From the cell containing the given text, extract its center point as (x, y) coordinate. 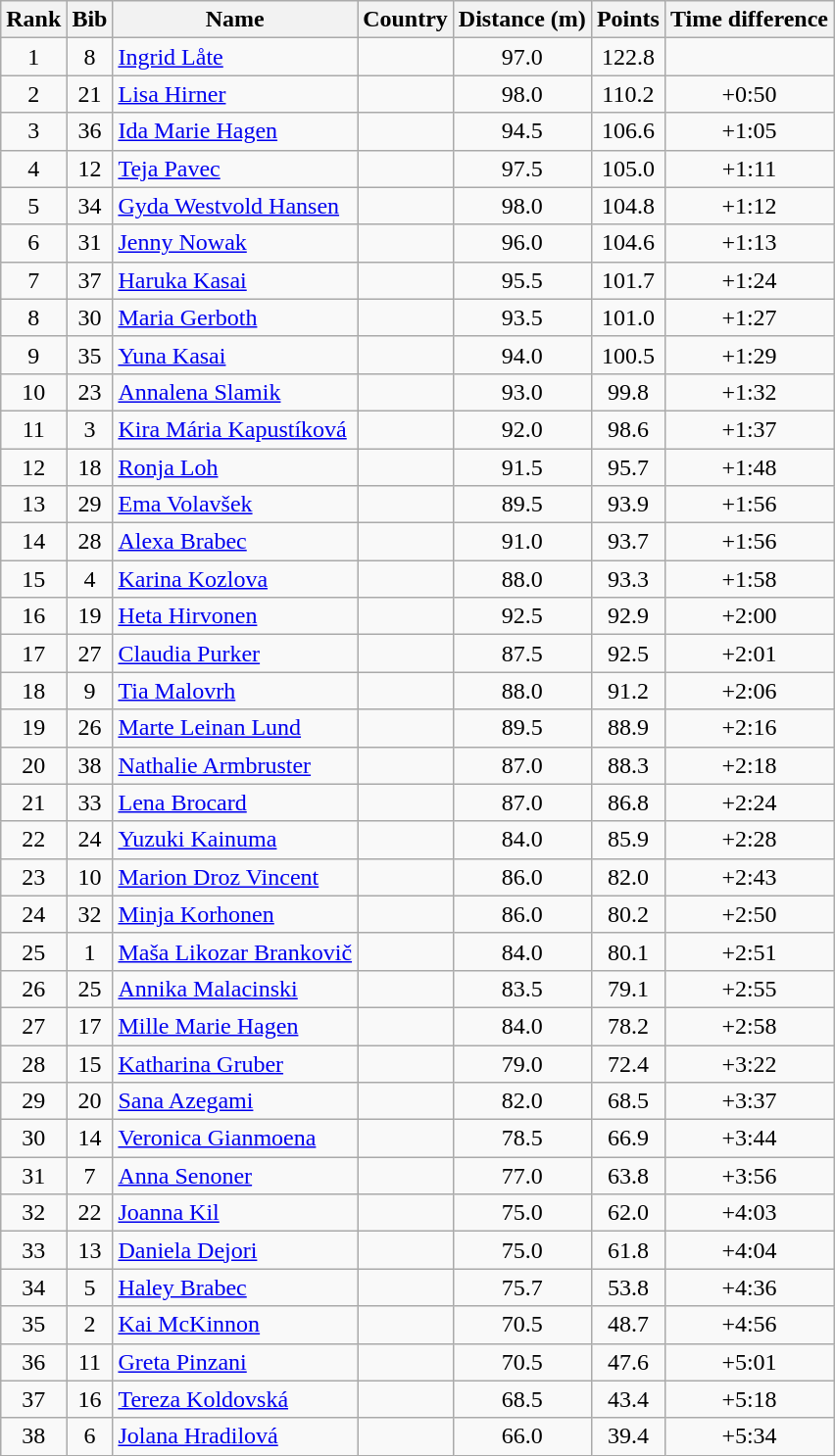
+3:44 (749, 1139)
92.0 (521, 429)
Ingrid Låte (235, 57)
93.9 (627, 505)
91.5 (521, 467)
72.4 (627, 1063)
75.7 (521, 1287)
77.0 (521, 1176)
+3:22 (749, 1063)
+2:43 (749, 877)
+1:37 (749, 429)
Marte Leinan Lund (235, 728)
Haruka Kasai (235, 280)
+2:55 (749, 989)
Annika Malacinski (235, 989)
48.7 (627, 1325)
Karina Kozlova (235, 579)
+0:50 (749, 94)
Minja Korhonen (235, 914)
Name (235, 20)
+1:12 (749, 206)
88.3 (627, 765)
97.0 (521, 57)
61.8 (627, 1250)
Yuzuki Kainuma (235, 840)
Yuna Kasai (235, 355)
104.8 (627, 206)
+2:06 (749, 691)
+4:03 (749, 1213)
43.4 (627, 1399)
+1:48 (749, 467)
87.5 (521, 654)
+1:05 (749, 131)
94.5 (521, 131)
Jenny Nowak (235, 243)
Haley Brabec (235, 1287)
Time difference (749, 20)
Country (406, 20)
92.9 (627, 616)
Teja Pavec (235, 169)
93.0 (521, 392)
+5:01 (749, 1362)
53.8 (627, 1287)
91.2 (627, 691)
97.5 (521, 169)
+2:16 (749, 728)
86.8 (627, 802)
Ida Marie Hagen (235, 131)
106.6 (627, 131)
Sana Azegami (235, 1101)
88.9 (627, 728)
Claudia Purker (235, 654)
+1:58 (749, 579)
Katharina Gruber (235, 1063)
Joanna Kil (235, 1213)
100.5 (627, 355)
101.7 (627, 280)
80.2 (627, 914)
99.8 (627, 392)
+4:04 (749, 1250)
+2:01 (749, 654)
62.0 (627, 1213)
+2:18 (749, 765)
+3:37 (749, 1101)
Maria Gerboth (235, 317)
91.0 (521, 542)
101.0 (627, 317)
+3:56 (749, 1176)
96.0 (521, 243)
Lisa Hirner (235, 94)
+4:56 (749, 1325)
Heta Hirvonen (235, 616)
122.8 (627, 57)
+1:27 (749, 317)
Tia Malovrh (235, 691)
+2:28 (749, 840)
Annalena Slamik (235, 392)
Maša Likozar Brankovič (235, 951)
Alexa Brabec (235, 542)
63.8 (627, 1176)
Greta Pinzani (235, 1362)
Mille Marie Hagen (235, 1026)
104.6 (627, 243)
+5:18 (749, 1399)
+1:11 (749, 169)
85.9 (627, 840)
Tereza Koldovská (235, 1399)
93.5 (521, 317)
+2:50 (749, 914)
+1:13 (749, 243)
Marion Droz Vincent (235, 877)
+2:58 (749, 1026)
Jolana Hradilová (235, 1436)
+1:32 (749, 392)
+2:00 (749, 616)
Kira Mária Kapustíková (235, 429)
93.3 (627, 579)
47.6 (627, 1362)
Points (627, 20)
95.7 (627, 467)
94.0 (521, 355)
+5:34 (749, 1436)
Daniela Dejori (235, 1250)
Gyda Westvold Hansen (235, 206)
+2:24 (749, 802)
95.5 (521, 280)
79.0 (521, 1063)
+1:29 (749, 355)
Ronja Loh (235, 467)
Ema Volavšek (235, 505)
Anna Senoner (235, 1176)
Nathalie Armbruster (235, 765)
39.4 (627, 1436)
79.1 (627, 989)
Distance (m) (521, 20)
80.1 (627, 951)
98.6 (627, 429)
Bib (90, 20)
83.5 (521, 989)
105.0 (627, 169)
110.2 (627, 94)
78.2 (627, 1026)
+4:36 (749, 1287)
Kai McKinnon (235, 1325)
Rank (33, 20)
66.0 (521, 1436)
Veronica Gianmoena (235, 1139)
+2:51 (749, 951)
+1:24 (749, 280)
78.5 (521, 1139)
Lena Brocard (235, 802)
66.9 (627, 1139)
93.7 (627, 542)
